Pinpoint the cell where the given text exists, returning its (x, y) midpoint coordinate. 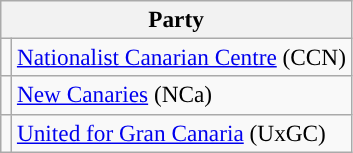
United for Gran Canaria (UxGC) (182, 133)
Party (176, 19)
Nationalist Canarian Centre (CCN) (182, 57)
New Canaries (NCa) (182, 95)
